Detect which cell encompasses the target text, then output its [x, y] center coordinate. 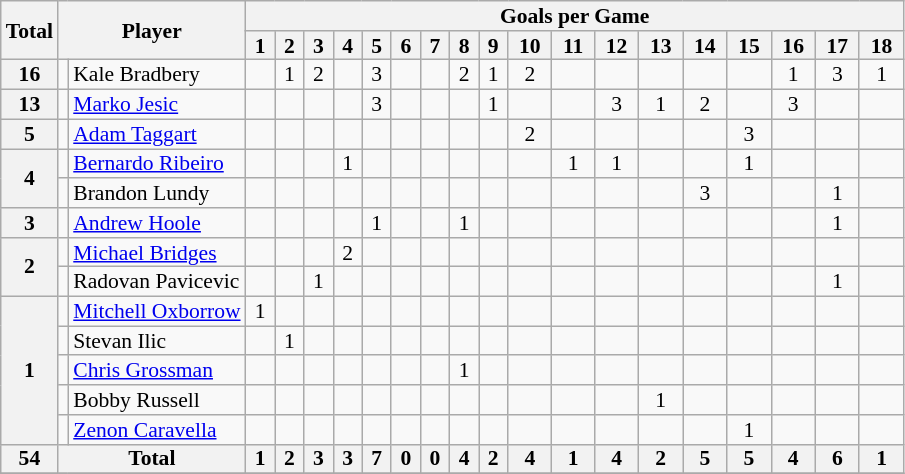
18 [881, 46]
15 [749, 46]
9 [494, 46]
Goals per Game [575, 16]
Adam Taggart [156, 134]
Kale Bradbery [156, 75]
Marko Jesic [156, 105]
Bobby Russell [156, 400]
Zenon Caravella [156, 430]
54 [30, 459]
14 [705, 46]
17 [837, 46]
Chris Grossman [156, 371]
Radovan Pavicevic [156, 282]
Stevan Ilic [156, 341]
Andrew Hoole [156, 223]
10 [530, 46]
Mitchell Oxborrow [156, 312]
Player [152, 30]
Brandon Lundy [156, 193]
11 [574, 46]
Bernardo Ribeiro [156, 164]
12 [616, 46]
Michael Bridges [156, 253]
8 [464, 46]
